Extract the [x, y] coordinate from the center of the cell holding the provided text.  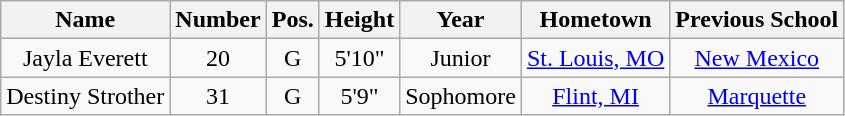
Year [461, 20]
31 [218, 96]
Sophomore [461, 96]
Number [218, 20]
Flint, MI [595, 96]
Destiny Strother [86, 96]
Marquette [757, 96]
St. Louis, MO [595, 58]
Hometown [595, 20]
Junior [461, 58]
5'9" [359, 96]
5'10" [359, 58]
Previous School [757, 20]
Name [86, 20]
New Mexico [757, 58]
Jayla Everett [86, 58]
Pos. [292, 20]
20 [218, 58]
Height [359, 20]
